Output the [X, Y] coordinate of the center of the cell containing the given text.  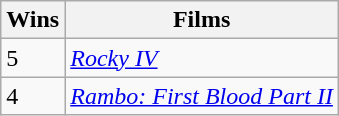
Wins [33, 20]
5 [33, 58]
Rambo: First Blood Part II [202, 96]
Films [202, 20]
Rocky IV [202, 58]
4 [33, 96]
